Detect which cell encompasses the target text, then output its (x, y) center coordinate. 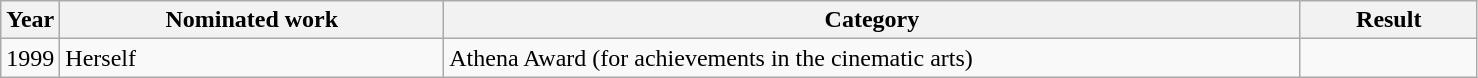
Result (1388, 20)
1999 (30, 58)
Year (30, 20)
Nominated work (252, 20)
Athena Award (for achievements in the cinematic arts) (872, 58)
Herself (252, 58)
Category (872, 20)
